Search for the cell housing the specified text and yield its (x, y) center coordinate. 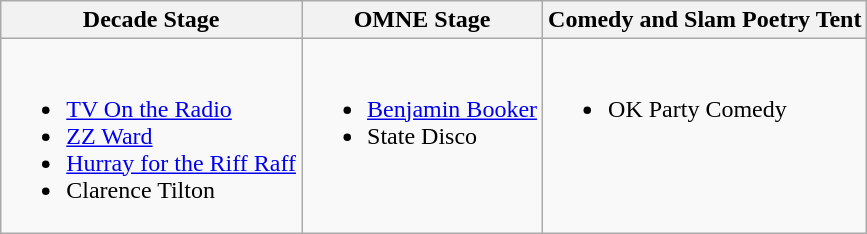
TV On the RadioZZ WardHurray for the Riff RaffClarence Tilton (152, 136)
Benjamin BookerState Disco (422, 136)
OK Party Comedy (705, 136)
OMNE Stage (422, 20)
Decade Stage (152, 20)
Comedy and Slam Poetry Tent (705, 20)
